For the text-containing cell, return its midpoint in (x, y) coordinate format. 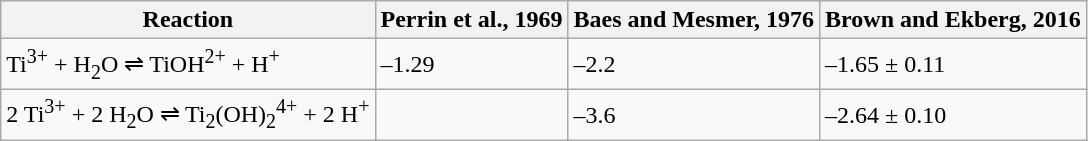
–1.29 (472, 64)
Baes and Mesmer, 1976 (694, 20)
2 Ti3+ + 2 H2O ⇌ Ti2(OH)24+ + 2 H+ (188, 116)
Perrin et al., 1969 (472, 20)
–2.64 ± 0.10 (954, 116)
Brown and Ekberg, 2016 (954, 20)
Reaction (188, 20)
Ti3+ + H2O ⇌ TiOH2+ + H+ (188, 64)
–2.2 (694, 64)
–1.65 ± 0.11 (954, 64)
–3.6 (694, 116)
